Search for the cell housing the specified text and yield its [X, Y] center coordinate. 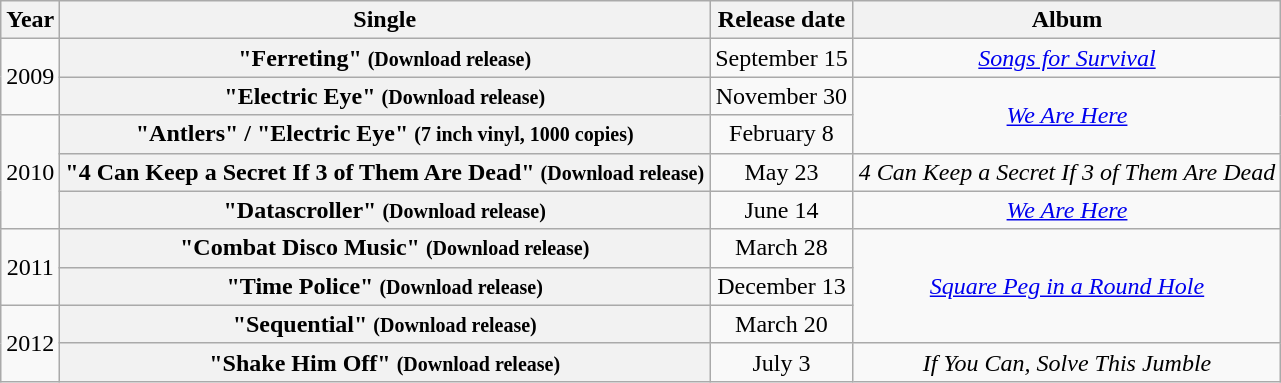
Album [1066, 20]
Single [385, 20]
If You Can, Solve This Jumble [1066, 362]
June 14 [782, 210]
"Antlers" / "Electric Eye" (7 inch vinyl, 1000 copies) [385, 134]
"Shake Him Off" (Download release) [385, 362]
2012 [30, 343]
November 30 [782, 96]
2009 [30, 77]
February 8 [782, 134]
"Time Police" (Download release) [385, 286]
"Combat Disco Music" (Download release) [385, 248]
4 Can Keep a Secret If 3 of Them Are Dead [1066, 172]
March 20 [782, 324]
Square Peg in a Round Hole [1066, 286]
"Sequential" (Download release) [385, 324]
Release date [782, 20]
Year [30, 20]
July 3 [782, 362]
"Ferreting" (Download release) [385, 58]
"4 Can Keep a Secret If 3 of Them Are Dead" (Download release) [385, 172]
March 28 [782, 248]
December 13 [782, 286]
2010 [30, 172]
"Electric Eye" (Download release) [385, 96]
Songs for Survival [1066, 58]
September 15 [782, 58]
"Datascroller" (Download release) [385, 210]
May 23 [782, 172]
2011 [30, 267]
